Search for the cell housing the specified text and yield its [X, Y] center coordinate. 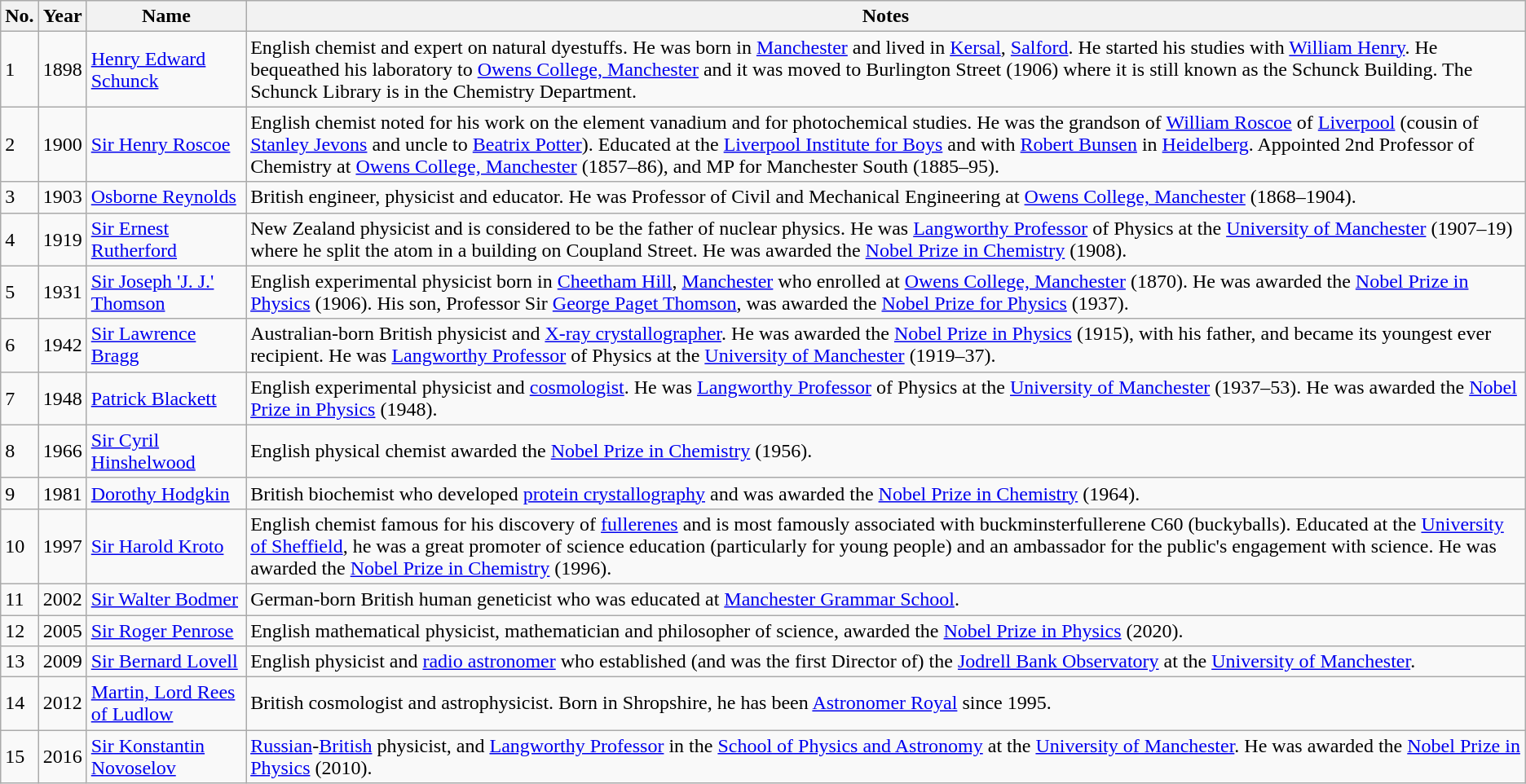
1942 [62, 346]
1997 [62, 546]
1919 [62, 240]
Dorothy Hodgkin [166, 493]
14 [20, 704]
5 [20, 292]
1898 [62, 69]
1903 [62, 197]
British cosmologist and astrophysicist. Born in Shropshire, he has been Astronomer Royal since 1995. [886, 704]
English physical chemist awarded the Nobel Prize in Chemistry (1956). [886, 451]
Patrick Blackett [166, 398]
Sir Roger Penrose [166, 630]
2012 [62, 704]
7 [20, 398]
2005 [62, 630]
1931 [62, 292]
German-born British human geneticist who was educated at Manchester Grammar School. [886, 599]
British engineer, physicist and educator. He was Professor of Civil and Mechanical Engineering at Owens College, Manchester (1868–1904). [886, 197]
Name [166, 16]
2009 [62, 662]
Notes [886, 16]
Henry Edward Schunck [166, 69]
Osborne Reynolds [166, 197]
Sir Lawrence Bragg [166, 346]
13 [20, 662]
1 [20, 69]
Sir Bernard Lovell [166, 662]
Martin, Lord Rees of Ludlow [166, 704]
Sir Henry Roscoe [166, 144]
9 [20, 493]
Sir Konstantin Novoselov [166, 756]
12 [20, 630]
8 [20, 451]
2 [20, 144]
2016 [62, 756]
4 [20, 240]
3 [20, 197]
1981 [62, 493]
Sir Walter Bodmer [166, 599]
10 [20, 546]
1948 [62, 398]
British biochemist who developed protein crystallography and was awarded the Nobel Prize in Chemistry (1964). [886, 493]
English physicist and radio astronomer who established (and was the first Director of) the Jodrell Bank Observatory at the University of Manchester. [886, 662]
No. [20, 16]
6 [20, 346]
1966 [62, 451]
Sir Harold Kroto [166, 546]
15 [20, 756]
2002 [62, 599]
11 [20, 599]
Sir Joseph 'J. J.' Thomson [166, 292]
English mathematical physicist, mathematician and philosopher of science, awarded the Nobel Prize in Physics (2020). [886, 630]
Sir Ernest Rutherford [166, 240]
Sir Cyril Hinshelwood [166, 451]
Year [62, 16]
1900 [62, 144]
